Return the (x, y) coordinate for the center point of the cell that contains the specified text.  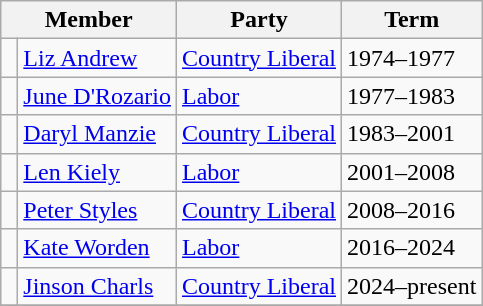
2016–2024 (412, 248)
June D'Rozario (98, 96)
Party (260, 20)
1974–1977 (412, 58)
2024–present (412, 286)
Daryl Manzie (98, 134)
Jinson Charls (98, 286)
2001–2008 (412, 172)
Term (412, 20)
1983–2001 (412, 134)
1977–1983 (412, 96)
Len Kiely (98, 172)
2008–2016 (412, 210)
Liz Andrew (98, 58)
Kate Worden (98, 248)
Peter Styles (98, 210)
Member (89, 20)
